Extract the (X, Y) coordinate from the center of the cell holding the provided text.  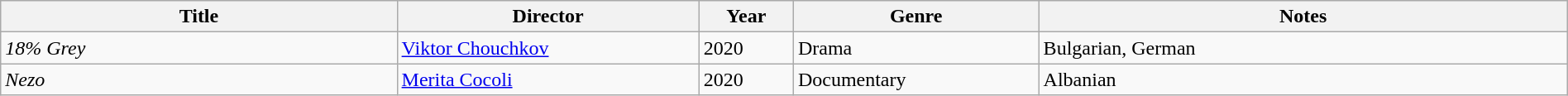
Documentary (916, 79)
Year (746, 17)
Bulgarian, German (1303, 48)
Genre (916, 17)
Merita Cocoli (547, 79)
Albanian (1303, 79)
Viktor Chouchkov (547, 48)
18% Grey (198, 48)
Title (198, 17)
Director (547, 17)
Nezo (198, 79)
Notes (1303, 17)
Drama (916, 48)
